Scan for the cell matching the given text and deliver its [X, Y] coordinate at center. 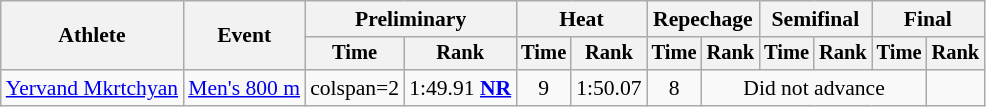
9 [544, 88]
Yervand Mkrtchyan [92, 88]
1:49.91 NR [460, 88]
8 [674, 88]
Men's 800 m [244, 88]
Event [244, 36]
Final [928, 19]
Preliminary [410, 19]
Semifinal [815, 19]
Repechage [703, 19]
Did not advance [814, 88]
Athlete [92, 36]
colspan=2 [354, 88]
1:50.07 [608, 88]
Heat [581, 19]
